Return [X, Y] of the center of cell containing provided text 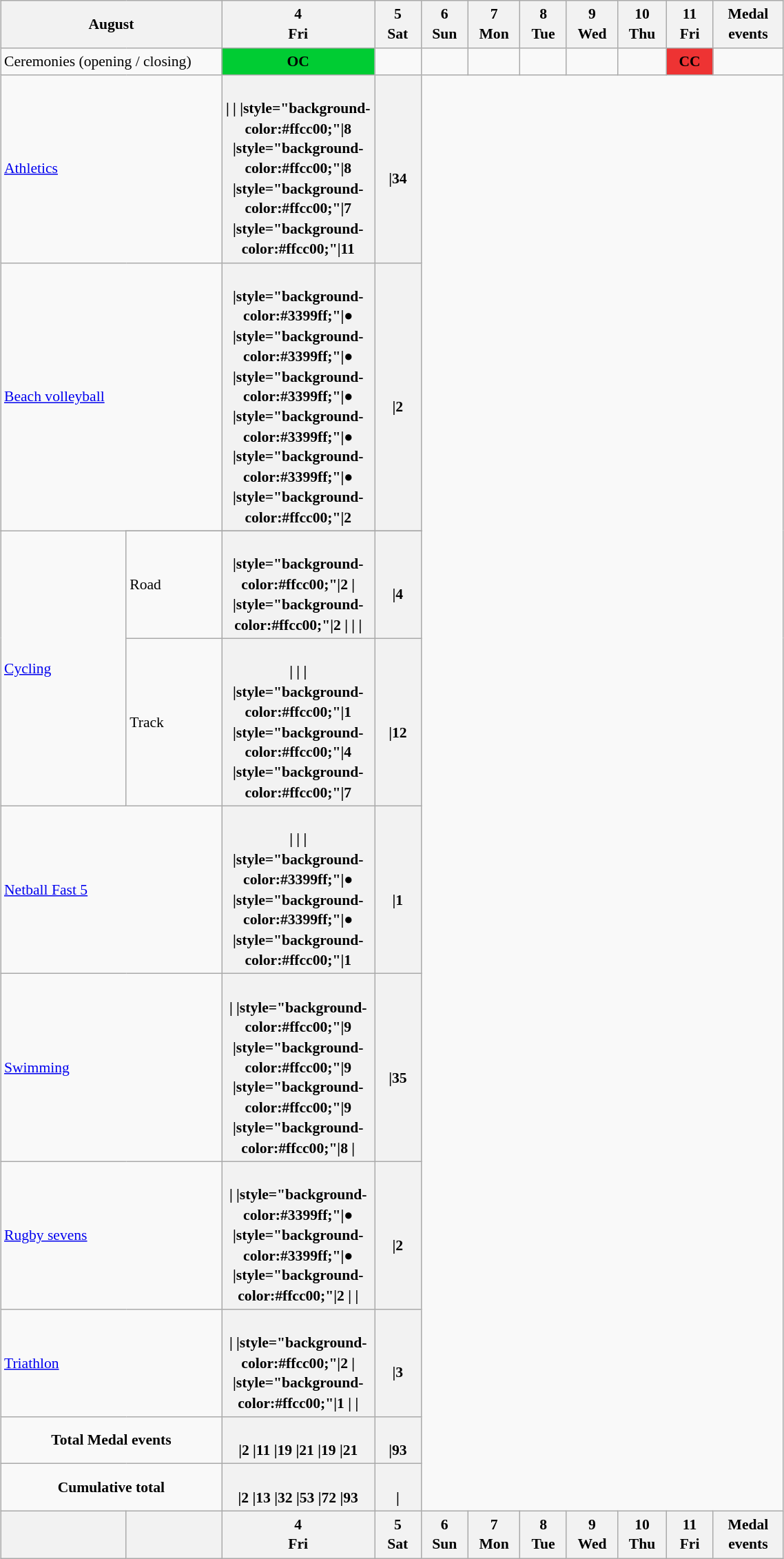
CC [690, 61]
|34 [398, 168]
Beach volleyball [112, 397]
OC [298, 61]
| |style="background-color:#3399ff;"|● |style="background-color:#3399ff;"|● |style="background-color:#ffcc00;"|2 | | [298, 1235]
| | | |style="background-color:#ffcc00;"|1 |style="background-color:#ffcc00;"|4 |style="background-color:#ffcc00;"|7 [298, 722]
|3 [398, 1363]
|2 |13 |32 |53 |72 |93 [298, 1487]
Cycling [63, 669]
| | | |style="background-color:#3399ff;"|● |style="background-color:#3399ff;"|● |style="background-color:#ffcc00;"|1 [298, 889]
Cumulative total [112, 1487]
|12 [398, 722]
|35 [398, 1068]
Rugby sevens [112, 1235]
Road [174, 584]
August [112, 24]
Ceremonies (opening / closing) [112, 61]
Track [174, 722]
|93 [398, 1440]
| [398, 1487]
|4 [398, 584]
Netball Fast 5 [112, 889]
|style="background-color:#ffcc00;"|2 | |style="background-color:#ffcc00;"|2 | | | [298, 584]
Athletics [112, 168]
|2 |11 |19 |21 |19 |21 [298, 1440]
Swimming [112, 1068]
Total Medal events [112, 1440]
|1 [398, 889]
| |style="background-color:#ffcc00;"|2 | |style="background-color:#ffcc00;"|1 | | [298, 1363]
Triathlon [112, 1363]
